Detect which cell encompasses the target text, then output its [X, Y] center coordinate. 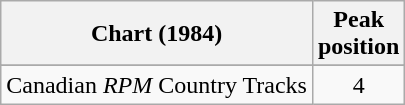
Peakposition [358, 34]
Canadian RPM Country Tracks [157, 85]
Chart (1984) [157, 34]
4 [358, 85]
